From the cell containing the given text, extract its center point as (x, y) coordinate. 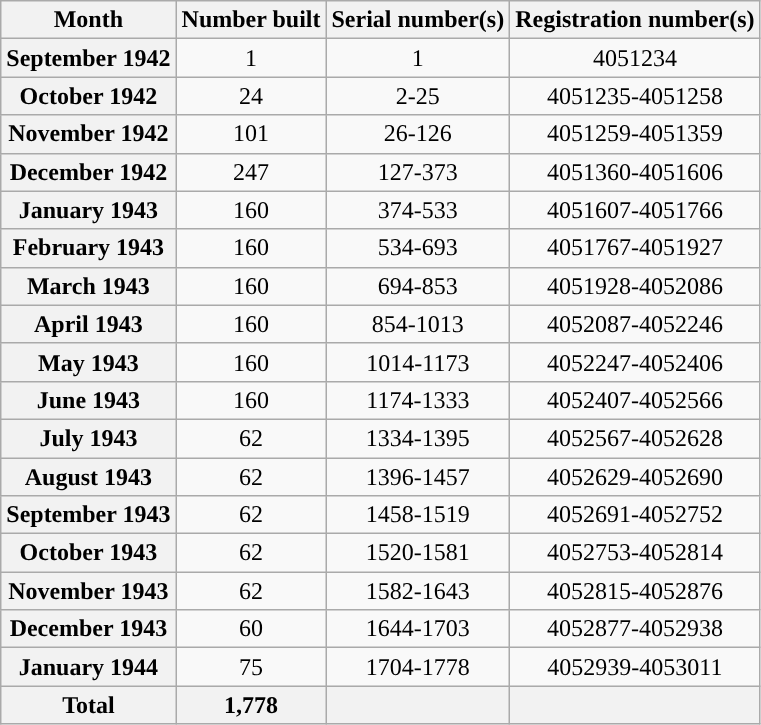
127-373 (418, 172)
24 (251, 96)
60 (251, 629)
1,778 (251, 705)
June 1943 (88, 400)
October 1943 (88, 553)
4052691-4052752 (635, 515)
January 1944 (88, 667)
1582-1643 (418, 591)
4052815-4052876 (635, 591)
1458-1519 (418, 515)
694-853 (418, 286)
November 1942 (88, 134)
Registration number(s) (635, 20)
September 1942 (88, 58)
4052753-4052814 (635, 553)
Total (88, 705)
4052087-4052246 (635, 324)
February 1943 (88, 248)
Serial number(s) (418, 20)
1174-1333 (418, 400)
75 (251, 667)
26-126 (418, 134)
4052877-4052938 (635, 629)
4051234 (635, 58)
4051235-4051258 (635, 96)
January 1943 (88, 210)
Month (88, 20)
August 1943 (88, 477)
1704-1778 (418, 667)
854-1013 (418, 324)
4052247-4052406 (635, 362)
November 1943 (88, 591)
4051360-4051606 (635, 172)
4051607-4051766 (635, 210)
101 (251, 134)
1520-1581 (418, 553)
1014-1173 (418, 362)
4051767-4051927 (635, 248)
1644-1703 (418, 629)
534-693 (418, 248)
December 1943 (88, 629)
4051259-4051359 (635, 134)
April 1943 (88, 324)
4052939-4053011 (635, 667)
September 1943 (88, 515)
4052629-4052690 (635, 477)
1334-1395 (418, 438)
4051928-4052086 (635, 286)
247 (251, 172)
1396-1457 (418, 477)
March 1943 (88, 286)
May 1943 (88, 362)
2-25 (418, 96)
December 1942 (88, 172)
Number built (251, 20)
October 1942 (88, 96)
4052567-4052628 (635, 438)
4052407-4052566 (635, 400)
374-533 (418, 210)
July 1943 (88, 438)
